Determine the [x, y] coordinate at the center of the cell enclosing the given text.  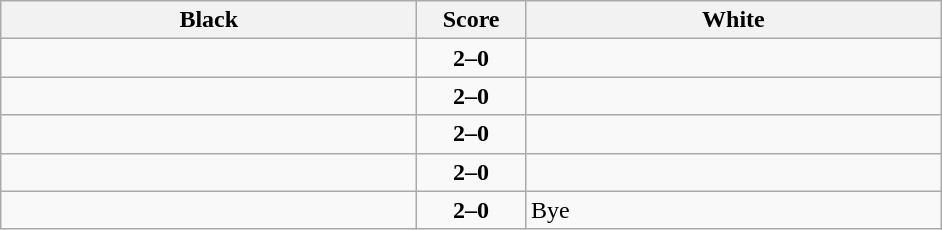
White [733, 20]
Bye [733, 210]
Score [472, 20]
Black [209, 20]
